Find where the given text appears and provide that cell's center as [x, y] coordinate. 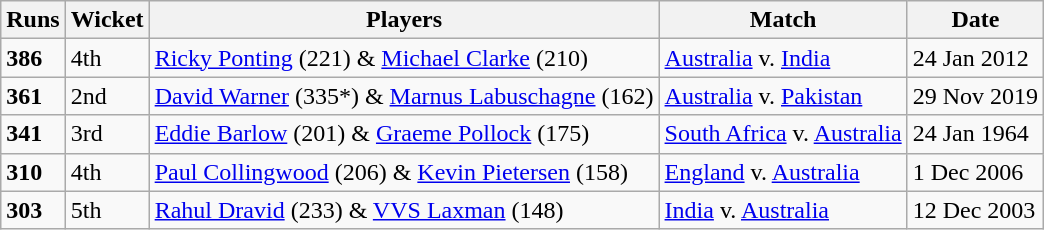
386 [33, 58]
South Africa v. Australia [783, 134]
24 Jan 1964 [975, 134]
Rahul Dravid (233) & VVS Laxman (148) [404, 210]
Match [783, 20]
Runs [33, 20]
Australia v. India [783, 58]
Players [404, 20]
Eddie Barlow (201) & Graeme Pollock (175) [404, 134]
310 [33, 172]
303 [33, 210]
Australia v. Pakistan [783, 96]
1 Dec 2006 [975, 172]
Ricky Ponting (221) & Michael Clarke (210) [404, 58]
5th [107, 210]
24 Jan 2012 [975, 58]
361 [33, 96]
3rd [107, 134]
29 Nov 2019 [975, 96]
341 [33, 134]
12 Dec 2003 [975, 210]
2nd [107, 96]
India v. Australia [783, 210]
Paul Collingwood (206) & Kevin Pietersen (158) [404, 172]
England v. Australia [783, 172]
Wicket [107, 20]
David Warner (335*) & Marnus Labuschagne (162) [404, 96]
Date [975, 20]
